Capture the cell that displays the provided text and extract its (x, y) central coordinate. 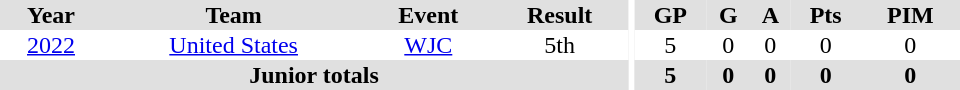
Pts (826, 15)
Junior totals (314, 75)
A (770, 15)
Event (428, 15)
PIM (910, 15)
United States (234, 45)
2022 (51, 45)
Result (560, 15)
G (728, 15)
Year (51, 15)
5th (560, 45)
WJC (428, 45)
GP (670, 15)
Team (234, 15)
